Detect which cell encompasses the target text, then output its (x, y) center coordinate. 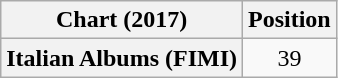
39 (290, 58)
Position (290, 20)
Italian Albums (FIMI) (122, 58)
Chart (2017) (122, 20)
